Extract the (x, y) coordinate from the center of the cell holding the provided text.  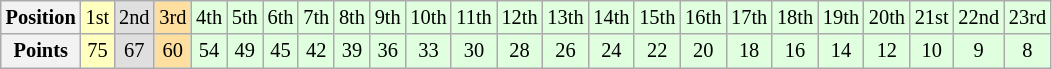
15th (657, 17)
12 (887, 51)
26 (566, 51)
8 (1028, 51)
60 (172, 51)
5th (245, 17)
22nd (978, 17)
30 (474, 51)
16 (795, 51)
7th (316, 17)
42 (316, 51)
17th (749, 17)
12th (520, 17)
24 (611, 51)
4th (209, 17)
9 (978, 51)
36 (388, 51)
54 (209, 51)
Position (41, 17)
20 (703, 51)
2nd (134, 17)
39 (352, 51)
23rd (1028, 17)
75 (98, 51)
20th (887, 17)
28 (520, 51)
33 (429, 51)
10 (932, 51)
18 (749, 51)
6th (281, 17)
14th (611, 17)
49 (245, 51)
19th (841, 17)
11th (474, 17)
14 (841, 51)
21st (932, 17)
10th (429, 17)
67 (134, 51)
13th (566, 17)
3rd (172, 17)
16th (703, 17)
9th (388, 17)
22 (657, 51)
8th (352, 17)
45 (281, 51)
1st (98, 17)
18th (795, 17)
Points (41, 51)
